Detect which cell encompasses the target text, then output its (x, y) center coordinate. 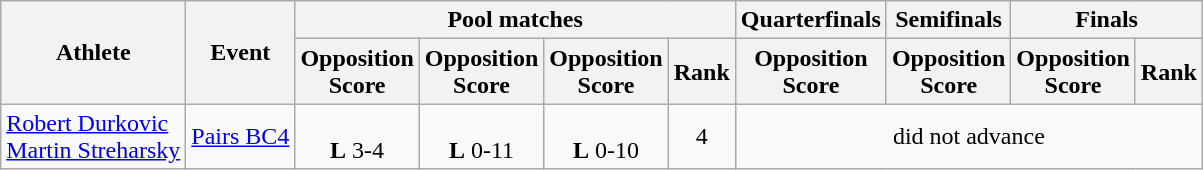
Event (240, 52)
did not advance (968, 136)
Athlete (94, 52)
L 0-10 (606, 136)
L 0-11 (481, 136)
Pairs BC4 (240, 136)
Finals (1107, 20)
L 3-4 (357, 136)
Semifinals (948, 20)
4 (702, 136)
Robert Durkovic Martin Streharsky (94, 136)
Pool matches (515, 20)
Quarterfinals (810, 20)
